Return the [X, Y] coordinate for the center point of the cell that contains the specified text.  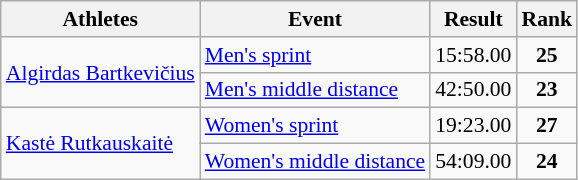
Result [473, 19]
25 [546, 55]
15:58.00 [473, 55]
54:09.00 [473, 162]
Event [315, 19]
Kastė Rutkauskaitė [100, 144]
23 [546, 90]
Men's middle distance [315, 90]
Rank [546, 19]
19:23.00 [473, 126]
27 [546, 126]
42:50.00 [473, 90]
Algirdas Bartkevičius [100, 72]
Athletes [100, 19]
24 [546, 162]
Women's middle distance [315, 162]
Men's sprint [315, 55]
Women's sprint [315, 126]
